Determine the [x, y] coordinate at the center of the cell enclosing the given text.  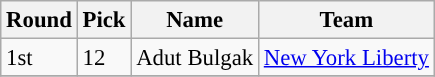
Adut Bulgak [195, 58]
1st [39, 58]
12 [104, 58]
Round [39, 20]
Pick [104, 20]
New York Liberty [346, 58]
Name [195, 20]
Team [346, 20]
